Scan for the cell matching the given text and deliver its [X, Y] coordinate at center. 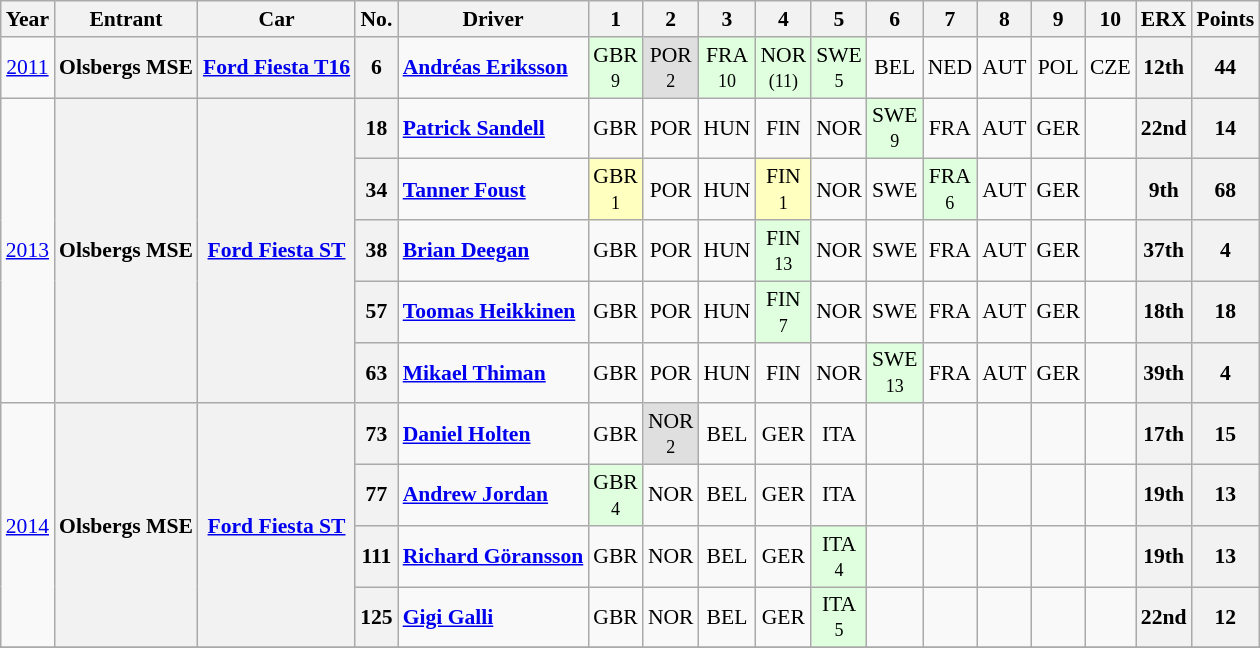
2011 [28, 68]
Ford Fiesta T16 [276, 68]
34 [376, 190]
Daniel Holten [494, 434]
SWE13 [895, 372]
Points [1226, 19]
Andréas Eriksson [494, 68]
5 [839, 19]
NOR(11) [783, 68]
Patrick Sandell [494, 128]
77 [376, 496]
1 [616, 19]
2013 [28, 251]
2 [671, 19]
Year [28, 19]
8 [1004, 19]
SWE9 [895, 128]
37th [1164, 250]
POR2 [671, 68]
68 [1226, 190]
125 [376, 618]
NED [950, 68]
FIN1 [783, 190]
GBR1 [616, 190]
111 [376, 556]
Driver [494, 19]
NOR2 [671, 434]
12 [1226, 618]
10 [1110, 19]
POL [1058, 68]
15 [1226, 434]
GBR9 [616, 68]
Entrant [126, 19]
3 [728, 19]
14 [1226, 128]
Richard Göransson [494, 556]
GBR4 [616, 496]
CZE [1110, 68]
Mikael Thiman [494, 372]
7 [950, 19]
Car [276, 19]
ERX [1164, 19]
Tanner Foust [494, 190]
63 [376, 372]
39th [1164, 372]
9 [1058, 19]
ITA4 [839, 556]
57 [376, 312]
Gigi Galli [494, 618]
38 [376, 250]
Andrew Jordan [494, 496]
FIN7 [783, 312]
FIN13 [783, 250]
No. [376, 19]
Brian Deegan [494, 250]
12th [1164, 68]
44 [1226, 68]
SWE5 [839, 68]
Toomas Heikkinen [494, 312]
18th [1164, 312]
73 [376, 434]
9th [1164, 190]
2014 [28, 526]
17th [1164, 434]
FRA10 [728, 68]
ITA5 [839, 618]
FRA6 [950, 190]
